Find where the given text appears and provide that cell's center as (X, Y) coordinate. 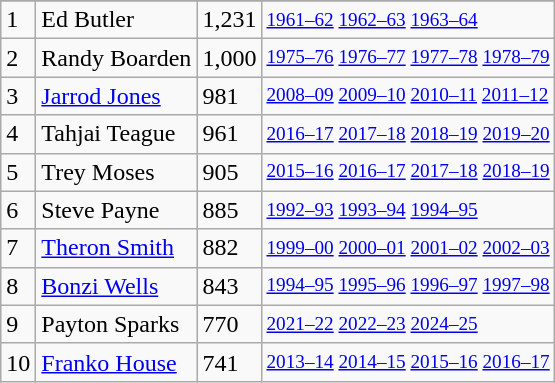
Jarrod Jones (116, 96)
Steve Payne (116, 210)
961 (230, 134)
1961–62 1962–63 1963–64 (408, 20)
1,000 (230, 58)
Theron Smith (116, 248)
843 (230, 286)
1 (18, 20)
Tahjai Teague (116, 134)
6 (18, 210)
1975–76 1976–77 1977–78 1978–79 (408, 58)
885 (230, 210)
Payton Sparks (116, 324)
Ed Butler (116, 20)
2015–16 2016–17 2017–18 2018–19 (408, 172)
981 (230, 96)
2021–22 2022–23 2024–25 (408, 324)
1994–95 1995–96 1996–97 1997–98 (408, 286)
10 (18, 362)
905 (230, 172)
8 (18, 286)
1,231 (230, 20)
741 (230, 362)
2016–17 2017–18 2018–19 2019–20 (408, 134)
7 (18, 248)
1992–93 1993–94 1994–95 (408, 210)
1999–00 2000–01 2001–02 2002–03 (408, 248)
5 (18, 172)
882 (230, 248)
Randy Boarden (116, 58)
770 (230, 324)
2008–09 2009–10 2010–11 2011–12 (408, 96)
9 (18, 324)
Bonzi Wells (116, 286)
2 (18, 58)
2013–14 2014–15 2015–16 2016–17 (408, 362)
3 (18, 96)
Franko House (116, 362)
Trey Moses (116, 172)
4 (18, 134)
